Return [x, y] of the center of cell containing provided text 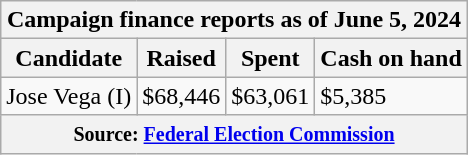
Source: Federal Election Commission [234, 134]
Raised [182, 58]
Jose Vega (I) [69, 96]
Spent [270, 58]
Campaign finance reports as of June 5, 2024 [234, 20]
Candidate [69, 58]
$63,061 [270, 96]
$68,446 [182, 96]
Cash on hand [391, 58]
$5,385 [391, 96]
